For the text-containing cell, return its midpoint in [x, y] coordinate format. 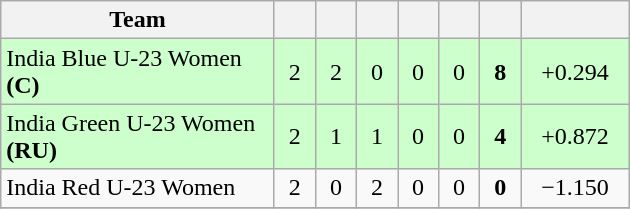
+0.294 [576, 72]
India Green U-23 Women (RU) [138, 136]
India Red U-23 Women [138, 188]
−1.150 [576, 188]
4 [500, 136]
Team [138, 20]
India Blue U-23 Women (C) [138, 72]
8 [500, 72]
+0.872 [576, 136]
